Search for the cell housing the specified text and yield its (X, Y) center coordinate. 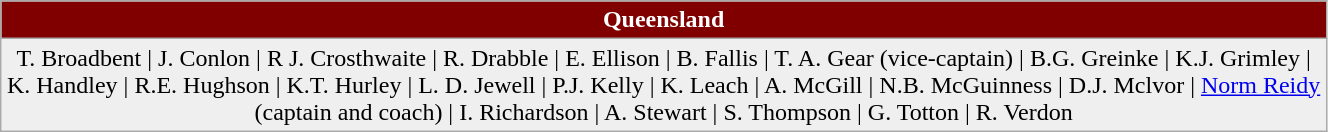
Queensland (664, 20)
